Capture the cell that displays the provided text and extract its (X, Y) central coordinate. 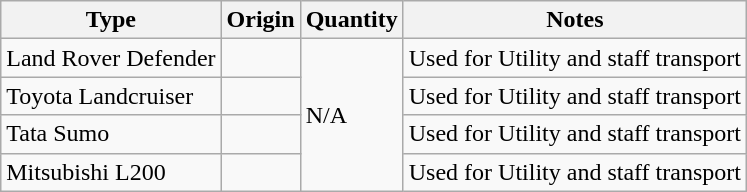
Quantity (352, 20)
Notes (574, 20)
Tata Sumo (111, 134)
Mitsubishi L200 (111, 172)
Origin (260, 20)
Toyota Landcruiser (111, 96)
Type (111, 20)
N/A (352, 115)
Land Rover Defender (111, 58)
